Return the [x, y] coordinate for the center point of the cell that contains the specified text.  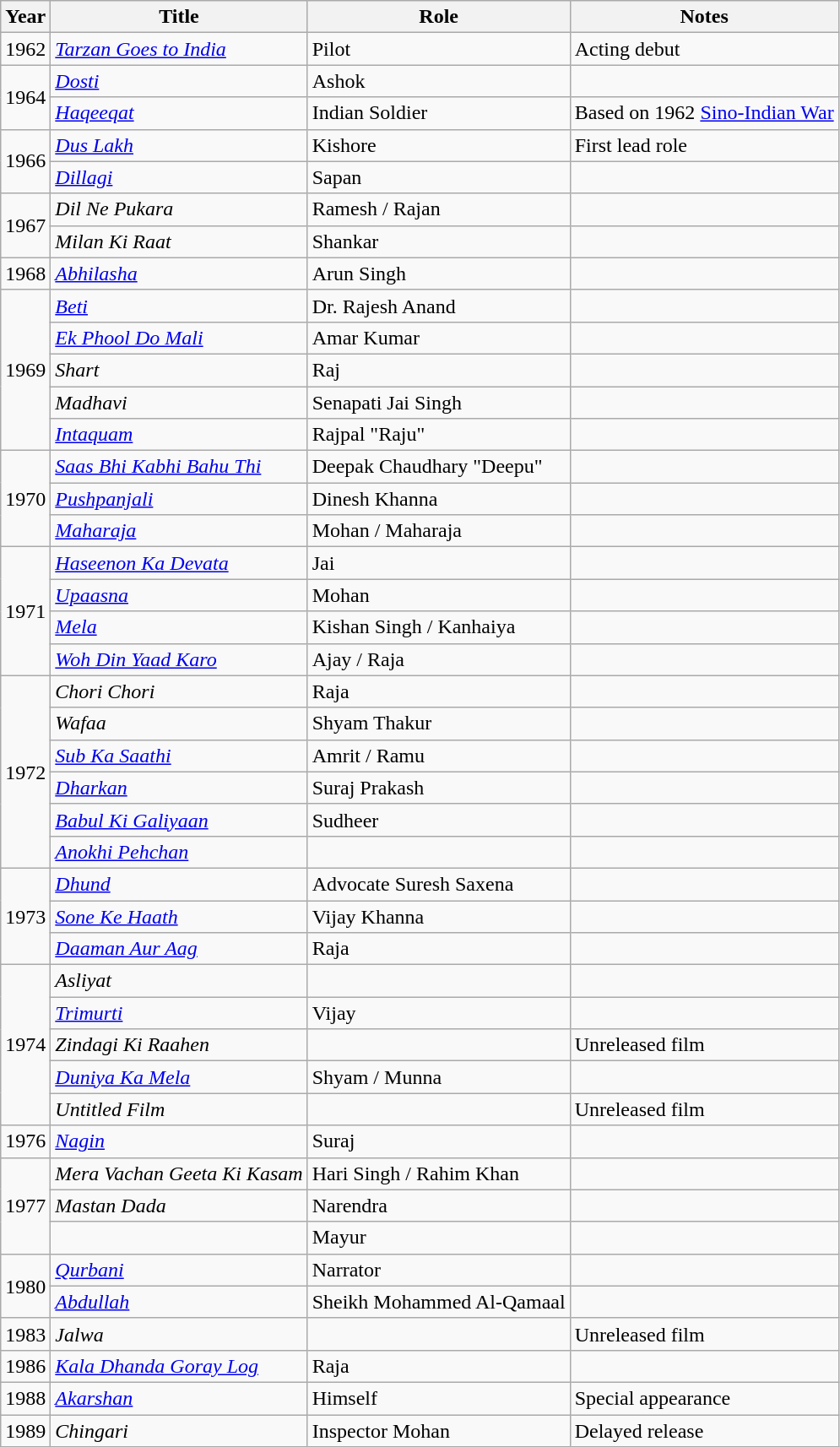
Narendra [439, 1206]
Dinesh Khanna [439, 499]
Suraj Prakash [439, 788]
Shart [179, 370]
Advocate Suresh Saxena [439, 884]
Based on 1962 Sino-Indian War [704, 113]
Ashok [439, 81]
1967 [25, 225]
1989 [25, 1431]
Untitled Film [179, 1109]
Pushpanjali [179, 499]
1980 [25, 1286]
Himself [439, 1398]
Amar Kumar [439, 338]
1969 [25, 370]
Qurbani [179, 1270]
Title [179, 17]
Hari Singh / Rahim Khan [439, 1173]
Asliyat [179, 981]
Mohan / Maharaja [439, 531]
Ek Phool Do Mali [179, 338]
Upaasna [179, 595]
Mastan Dada [179, 1206]
Milan Ki Raat [179, 241]
Jalwa [179, 1334]
1966 [25, 161]
Kishan Singh / Kanhaiya [439, 627]
Indian Soldier [439, 113]
Senapati Jai Singh [439, 403]
Zindagi Ki Raahen [179, 1045]
Abdullah [179, 1302]
Duniya Ka Mela [179, 1077]
Vijay [439, 1013]
Abhilasha [179, 274]
Pilot [439, 49]
Anokhi Pehchan [179, 852]
Suraj [439, 1141]
Mela [179, 627]
First lead role [704, 145]
Dus Lakh [179, 145]
1972 [25, 772]
Amrit / Ramu [439, 756]
Narrator [439, 1270]
Delayed release [704, 1431]
Sudheer [439, 820]
Intaquam [179, 435]
Sub Ka Saathi [179, 756]
Dharkan [179, 788]
Shyam Thakur [439, 723]
1977 [25, 1206]
Madhavi [179, 403]
1976 [25, 1141]
Kishore [439, 145]
Shankar [439, 241]
Tarzan Goes to India [179, 49]
Daaman Aur Aag [179, 949]
Dosti [179, 81]
Special appearance [704, 1398]
1964 [25, 97]
Akarshan [179, 1398]
Chori Chori [179, 691]
Deepak Chaudhary "Deepu" [439, 467]
Sheikh Mohammed Al-Qamaal [439, 1302]
Rajpal "Raju" [439, 435]
Ajay / Raja [439, 659]
Raj [439, 370]
Shyam / Munna [439, 1077]
Chingari [179, 1431]
Arun Singh [439, 274]
Woh Din Yaad Karo [179, 659]
Dillagi [179, 177]
Mera Vachan Geeta Ki Kasam [179, 1173]
1971 [25, 611]
Jai [439, 563]
Dr. Rajesh Anand [439, 306]
Sapan [439, 177]
Kala Dhanda Goray Log [179, 1366]
Saas Bhi Kabhi Bahu Thi [179, 467]
1962 [25, 49]
Ramesh / Rajan [439, 209]
1974 [25, 1045]
Babul Ki Galiyaan [179, 820]
Dil Ne Pukara [179, 209]
Notes [704, 17]
Inspector Mohan [439, 1431]
Year [25, 17]
Mohan [439, 595]
Haqeeqat [179, 113]
Haseenon Ka Devata [179, 563]
Vijay Khanna [439, 916]
Sone Ke Haath [179, 916]
Dhund [179, 884]
Wafaa [179, 723]
1970 [25, 499]
Trimurti [179, 1013]
Role [439, 17]
Beti [179, 306]
1973 [25, 916]
1988 [25, 1398]
Nagin [179, 1141]
Maharaja [179, 531]
1983 [25, 1334]
1986 [25, 1366]
Acting debut [704, 49]
1968 [25, 274]
Mayur [439, 1238]
